From the cell containing the given text, extract its center point as [X, Y] coordinate. 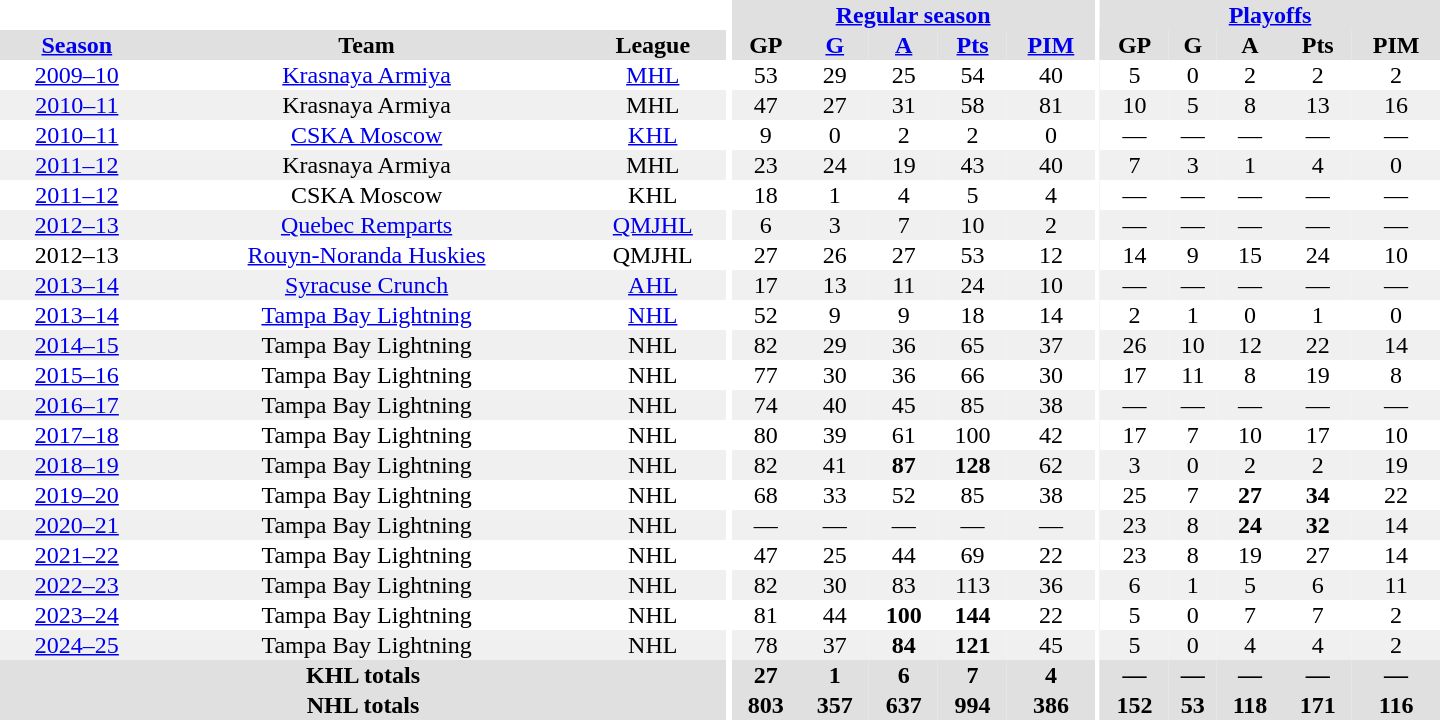
Playoffs [1270, 15]
2017–18 [77, 435]
69 [972, 555]
118 [1250, 705]
80 [766, 435]
65 [972, 345]
41 [834, 465]
637 [904, 705]
66 [972, 375]
34 [1318, 495]
2009–10 [77, 75]
Syracuse Crunch [367, 285]
2018–19 [77, 465]
AHL [652, 285]
NHL totals [363, 705]
Rouyn-Noranda Huskies [367, 255]
League [652, 45]
2015–16 [77, 375]
87 [904, 465]
Regular season [912, 15]
Season [77, 45]
84 [904, 645]
61 [904, 435]
78 [766, 645]
171 [1318, 705]
2021–22 [77, 555]
116 [1396, 705]
16 [1396, 105]
357 [834, 705]
121 [972, 645]
152 [1134, 705]
68 [766, 495]
33 [834, 495]
2023–24 [77, 615]
803 [766, 705]
62 [1051, 465]
2019–20 [77, 495]
2020–21 [77, 525]
2022–23 [77, 585]
42 [1051, 435]
Quebec Remparts [367, 225]
54 [972, 75]
77 [766, 375]
2014–15 [77, 345]
128 [972, 465]
KHL totals [363, 675]
39 [834, 435]
386 [1051, 705]
2016–17 [77, 405]
994 [972, 705]
43 [972, 165]
2024–25 [77, 645]
144 [972, 615]
58 [972, 105]
83 [904, 585]
113 [972, 585]
Team [367, 45]
31 [904, 105]
15 [1250, 255]
32 [1318, 525]
74 [766, 405]
